From the cell containing the given text, extract its center point as (x, y) coordinate. 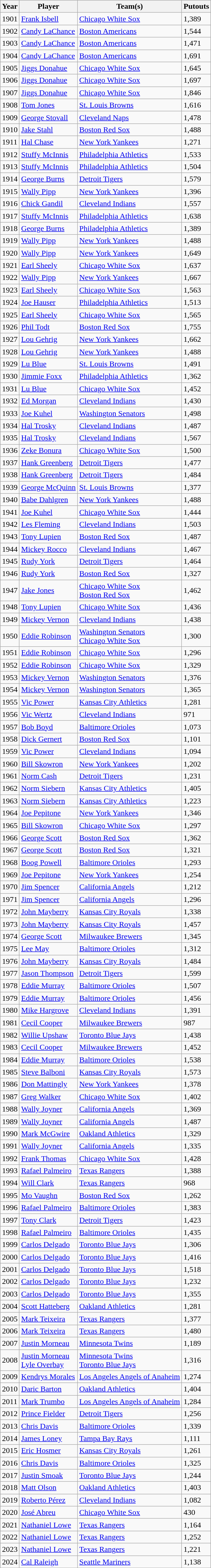
1,306 (196, 1245)
1955 (10, 702)
1996 (10, 1208)
1999 (10, 1245)
Year (10, 6)
1,232 (196, 1282)
1,293 (196, 862)
Will Clark (49, 1183)
2017 (10, 1475)
1959 (10, 751)
1957 (10, 727)
1905 (10, 68)
1965 (10, 825)
1,138 (196, 1562)
Mark McGwire (49, 1134)
1973 (10, 924)
1,645 (196, 68)
1938 (10, 475)
2023 (10, 1549)
2002 (10, 1282)
2014 (10, 1438)
1,435 (196, 1232)
1970 (10, 887)
1983 (10, 1047)
Jason Thompson (49, 974)
1,599 (196, 974)
1949 (10, 619)
Joe Hauser (49, 302)
Seattle Mariners (130, 1562)
Tony Clark (49, 1220)
1,212 (196, 887)
1942 (10, 524)
1,436 (196, 607)
1987 (10, 1097)
Team(s) (130, 6)
1,498 (196, 413)
2004 (10, 1306)
1932 (10, 401)
1937 (10, 463)
1918 (10, 228)
1997 (10, 1220)
1986 (10, 1084)
Minnesota TwinsToronto Blue Jays (130, 1360)
1921 (10, 265)
2020 (10, 1512)
Kendrys Morales (49, 1377)
Hal Chase (49, 142)
1,464 (196, 561)
1,477 (196, 463)
1947 (10, 590)
1,403 (196, 1488)
1,073 (196, 727)
Steve Balboni (49, 1072)
1903 (10, 43)
1963 (10, 801)
1,244 (196, 1475)
James Loney (49, 1438)
1,262 (196, 1195)
1,376 (196, 677)
1954 (10, 690)
1,111 (196, 1438)
1,504 (196, 167)
Mickey Rocco (49, 549)
1,202 (196, 764)
1979 (10, 998)
1944 (10, 549)
1,416 (196, 1257)
1,321 (196, 850)
Don Mattingly (49, 1084)
1960 (10, 764)
2018 (10, 1488)
1,456 (196, 998)
1946 (10, 574)
1922 (10, 278)
1915 (10, 191)
Cal Raleigh (49, 1562)
1974 (10, 936)
1,284 (196, 1401)
1985 (10, 1072)
2003 (10, 1294)
1929 (10, 364)
Vic Wertz (49, 714)
1940 (10, 500)
1,339 (196, 1426)
1,507 (196, 986)
1961 (10, 776)
Justin Morneau (49, 1343)
Dick Gernert (49, 739)
968 (196, 1183)
2007 (10, 1343)
1,164 (196, 1525)
Minnesota Twins (130, 1343)
2012 (10, 1414)
George Stovall (49, 117)
1,557 (196, 204)
1936 (10, 450)
Lee May (49, 949)
1,500 (196, 450)
1914 (10, 179)
1992 (10, 1158)
987 (196, 1023)
Tom Jones (49, 105)
1,391 (196, 1010)
2019 (10, 1500)
1,231 (196, 776)
1958 (10, 739)
1,649 (196, 253)
Daric Barton (49, 1389)
1,383 (196, 1208)
Greg Walker (49, 1097)
1908 (10, 105)
1,369 (196, 1109)
1941 (10, 512)
1951 (10, 653)
1,697 (196, 80)
Babe Dahlgren (49, 500)
1,480 (196, 1331)
Washington SenatorsChicago White Sox (130, 636)
1,579 (196, 179)
Eric Hosmer (49, 1451)
Cleveland Naps (130, 117)
1,637 (196, 265)
Matt Olson (49, 1488)
1,846 (196, 93)
1989 (10, 1121)
1,563 (196, 290)
2015 (10, 1451)
Ed Morgan (49, 401)
1967 (10, 850)
2005 (10, 1319)
1968 (10, 862)
1,316 (196, 1360)
1912 (10, 155)
2022 (10, 1537)
1906 (10, 80)
Chick Gandil (49, 204)
1926 (10, 327)
1988 (10, 1109)
1943 (10, 536)
1,533 (196, 155)
1995 (10, 1195)
2000 (10, 1257)
1,544 (196, 31)
1933 (10, 413)
Jimmie Foxx (49, 376)
1,271 (196, 142)
1,094 (196, 751)
2001 (10, 1269)
Player (49, 6)
1,423 (196, 1220)
1,518 (196, 1269)
José Abreu (49, 1512)
1,471 (196, 43)
1972 (10, 912)
1,667 (196, 278)
2024 (10, 1562)
1,404 (196, 1389)
1,388 (196, 1171)
1,662 (196, 339)
1969 (10, 875)
1,402 (196, 1097)
1,405 (196, 789)
1,638 (196, 216)
1,365 (196, 690)
Bob Boyd (49, 727)
2016 (10, 1463)
1975 (10, 949)
1,300 (196, 636)
1,513 (196, 302)
1,755 (196, 327)
Mo Vaughn (49, 1195)
1916 (10, 204)
Mike Hargrove (49, 1010)
1,691 (196, 56)
1923 (10, 290)
Justin MorneauLyle Overbay (49, 1360)
1910 (10, 130)
Les Fleming (49, 524)
Frank Thomas (49, 1158)
430 (196, 1512)
1920 (10, 253)
Jake Stahl (49, 130)
1952 (10, 665)
1945 (10, 561)
1,223 (196, 801)
2010 (10, 1389)
1,565 (196, 315)
2011 (10, 1401)
1990 (10, 1134)
1998 (10, 1232)
1,444 (196, 512)
1,252 (196, 1537)
Boog Powell (49, 862)
1,430 (196, 401)
1966 (10, 838)
Justin Smoak (49, 1475)
1911 (10, 142)
1,478 (196, 117)
1,567 (196, 438)
Putouts (196, 6)
Zeke Bonura (49, 450)
1,101 (196, 739)
1,616 (196, 105)
1909 (10, 117)
1962 (10, 789)
1,325 (196, 1463)
1902 (10, 31)
1971 (10, 899)
1925 (10, 315)
1,462 (196, 590)
1,396 (196, 191)
1980 (10, 1010)
Norm Cash (49, 776)
1901 (10, 19)
2008 (10, 1360)
1,338 (196, 912)
1982 (10, 1035)
1935 (10, 438)
1904 (10, 56)
2009 (10, 1377)
1,573 (196, 1072)
1,346 (196, 813)
1,221 (196, 1549)
1939 (10, 487)
Willie Upshaw (49, 1035)
Phil Todt (49, 327)
1,261 (196, 1451)
Frank Isbell (49, 19)
1981 (10, 1023)
1,254 (196, 875)
1907 (10, 93)
1,335 (196, 1146)
1948 (10, 607)
1934 (10, 426)
1927 (10, 339)
1,457 (196, 924)
971 (196, 714)
1917 (10, 216)
2013 (10, 1426)
1950 (10, 636)
1,355 (196, 1294)
2021 (10, 1525)
Jake Jones (49, 590)
1984 (10, 1060)
1,428 (196, 1158)
1930 (10, 376)
1,256 (196, 1414)
1,378 (196, 1084)
1994 (10, 1183)
1,274 (196, 1377)
1,189 (196, 1343)
1919 (10, 241)
Scott Hatteberg (49, 1306)
1913 (10, 167)
1,345 (196, 936)
1,312 (196, 949)
1977 (10, 974)
Tampa Bay Rays (130, 1438)
Chicago White SoxBoston Red Sox (130, 590)
1,538 (196, 1060)
1,467 (196, 549)
1964 (10, 813)
George McQuinn (49, 487)
1976 (10, 961)
1,327 (196, 574)
1,503 (196, 524)
1931 (10, 389)
1956 (10, 714)
1991 (10, 1146)
2006 (10, 1331)
1978 (10, 986)
1928 (10, 352)
Roberto Pérez (49, 1500)
1,082 (196, 1500)
Prince Fielder (49, 1414)
1,491 (196, 364)
1,297 (196, 825)
1953 (10, 677)
1993 (10, 1171)
Mark Trumbo (49, 1401)
1924 (10, 302)
